Locate the cell with the specified text and output its (X, Y) center coordinate. 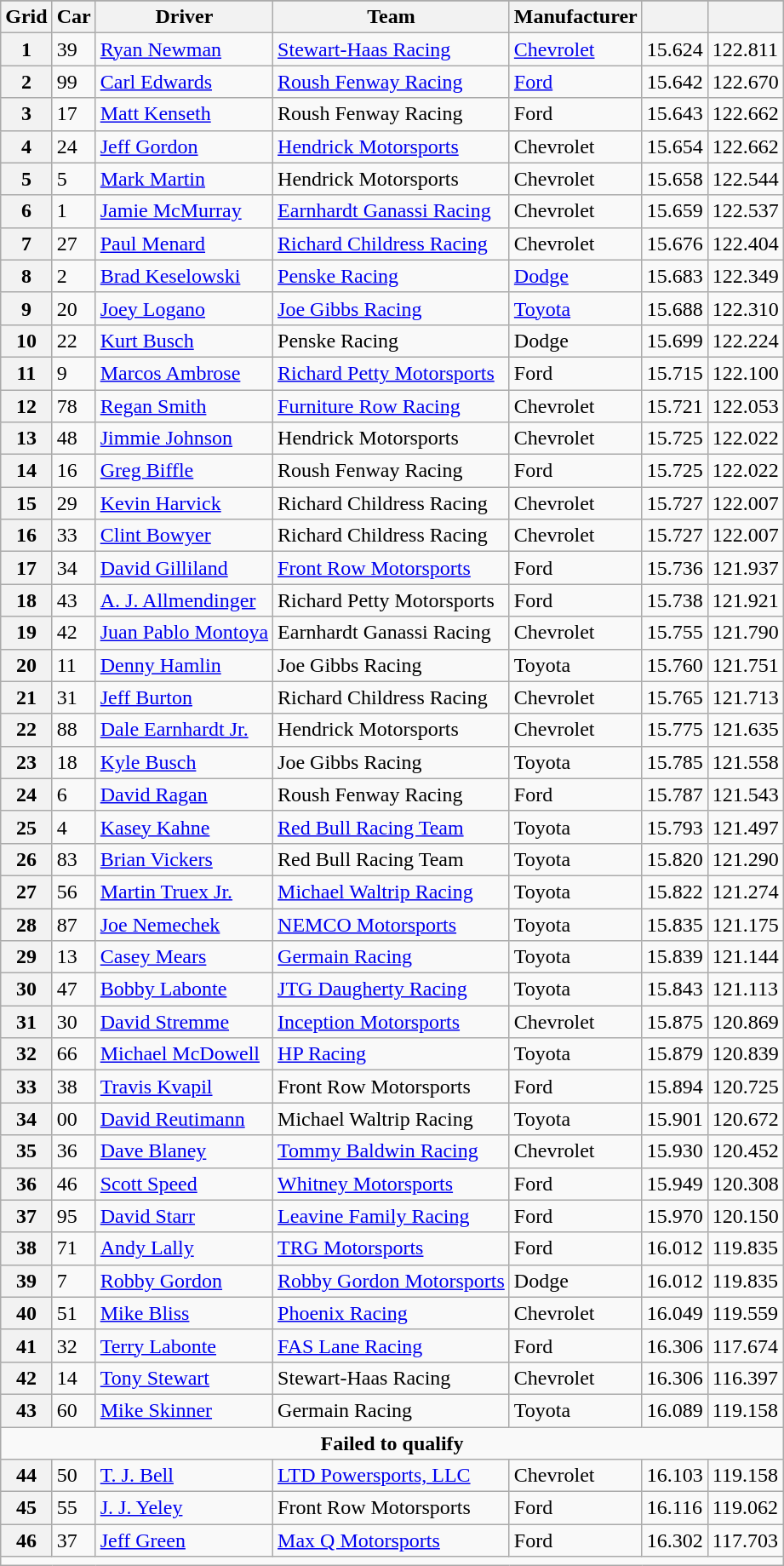
Kyle Busch (184, 762)
Scott Speed (184, 1184)
35 (26, 1151)
Robby Gordon Motorsports (392, 1281)
Phoenix Racing (392, 1313)
55 (73, 1508)
19 (26, 633)
122.811 (746, 49)
Car (73, 17)
A. J. Allmendinger (184, 600)
15.738 (674, 600)
Furniture Row Racing (392, 406)
Travis Kvapil (184, 1087)
Mike Skinner (184, 1410)
120.150 (746, 1216)
Manufacturer (575, 17)
122.404 (746, 244)
121.290 (746, 859)
Michael McDowell (184, 1054)
Clint Bowyer (184, 536)
15.970 (674, 1216)
David Starr (184, 1216)
15.787 (674, 794)
15.901 (674, 1119)
15.820 (674, 859)
16.302 (674, 1540)
23 (26, 762)
T. J. Bell (184, 1476)
15.688 (674, 308)
88 (73, 730)
15.643 (674, 114)
71 (73, 1248)
78 (73, 406)
10 (26, 341)
FAS Lane Racing (392, 1345)
44 (26, 1476)
119.559 (746, 1313)
121.175 (746, 924)
122.053 (746, 406)
Martin Truex Jr. (184, 892)
15.949 (674, 1184)
121.790 (746, 633)
Driver (184, 17)
21 (26, 697)
NEMCO Motorsports (392, 924)
15.822 (674, 892)
117.703 (746, 1540)
Jeff Green (184, 1540)
120.672 (746, 1119)
15.624 (674, 49)
47 (73, 990)
Robby Gordon (184, 1281)
LTD Powersports, LLC (392, 1476)
Max Q Motorsports (392, 1540)
122.544 (746, 179)
15.755 (674, 633)
Jeff Burton (184, 697)
J. J. Yeley (184, 1508)
David Reutimann (184, 1119)
16.089 (674, 1410)
15.894 (674, 1087)
95 (73, 1216)
120.725 (746, 1087)
121.751 (746, 665)
122.537 (746, 211)
15.785 (674, 762)
15.642 (674, 82)
122.670 (746, 82)
Joey Logano (184, 308)
60 (73, 1410)
16.049 (674, 1313)
Joe Nemechek (184, 924)
15.683 (674, 276)
119.062 (746, 1508)
122.310 (746, 308)
Brian Vickers (184, 859)
Tony Stewart (184, 1378)
Inception Motorsports (392, 1022)
41 (26, 1345)
David Gilliland (184, 568)
Regan Smith (184, 406)
Casey Mears (184, 957)
Jamie McMurray (184, 211)
Brad Keselowski (184, 276)
Andy Lally (184, 1248)
15.775 (674, 730)
120.308 (746, 1184)
56 (73, 892)
HP Racing (392, 1054)
Dale Earnhardt Jr. (184, 730)
Terry Labonte (184, 1345)
50 (73, 1476)
16.116 (674, 1508)
Denny Hamlin (184, 665)
66 (73, 1054)
15.654 (674, 146)
Grid (26, 17)
121.274 (746, 892)
15.835 (674, 924)
15.879 (674, 1054)
25 (26, 827)
Mark Martin (184, 179)
15.659 (674, 211)
Paul Menard (184, 244)
40 (26, 1313)
121.937 (746, 568)
15.875 (674, 1022)
Matt Kenseth (184, 114)
15.658 (674, 179)
15.676 (674, 244)
122.224 (746, 341)
Juan Pablo Montoya (184, 633)
51 (73, 1313)
Team (392, 17)
Marcos Ambrose (184, 373)
121.497 (746, 827)
Jeff Gordon (184, 146)
15.839 (674, 957)
15.721 (674, 406)
15.930 (674, 1151)
122.349 (746, 276)
99 (73, 82)
120.452 (746, 1151)
45 (26, 1508)
122.100 (746, 373)
121.543 (746, 794)
David Ragan (184, 794)
15 (26, 503)
121.558 (746, 762)
120.839 (746, 1054)
8 (26, 276)
Ryan Newman (184, 49)
Dave Blaney (184, 1151)
Jimmie Johnson (184, 439)
83 (73, 859)
David Stremme (184, 1022)
15.765 (674, 697)
Greg Biffle (184, 471)
26 (26, 859)
JTG Daugherty Racing (392, 990)
15.736 (674, 568)
Mike Bliss (184, 1313)
121.144 (746, 957)
Kasey Kahne (184, 827)
87 (73, 924)
Failed to qualify (392, 1443)
Kevin Harvick (184, 503)
3 (26, 114)
Carl Edwards (184, 82)
12 (26, 406)
116.397 (746, 1378)
121.635 (746, 730)
48 (73, 439)
28 (26, 924)
00 (73, 1119)
121.921 (746, 600)
120.869 (746, 1022)
TRG Motorsports (392, 1248)
Tommy Baldwin Racing (392, 1151)
16.103 (674, 1476)
15.699 (674, 341)
15.793 (674, 827)
Whitney Motorsports (392, 1184)
Bobby Labonte (184, 990)
Leavine Family Racing (392, 1216)
117.674 (746, 1345)
15.760 (674, 665)
Kurt Busch (184, 341)
15.843 (674, 990)
15.715 (674, 373)
121.113 (746, 990)
121.713 (746, 697)
